Extract the (x, y) coordinate from the center of the cell holding the provided text.  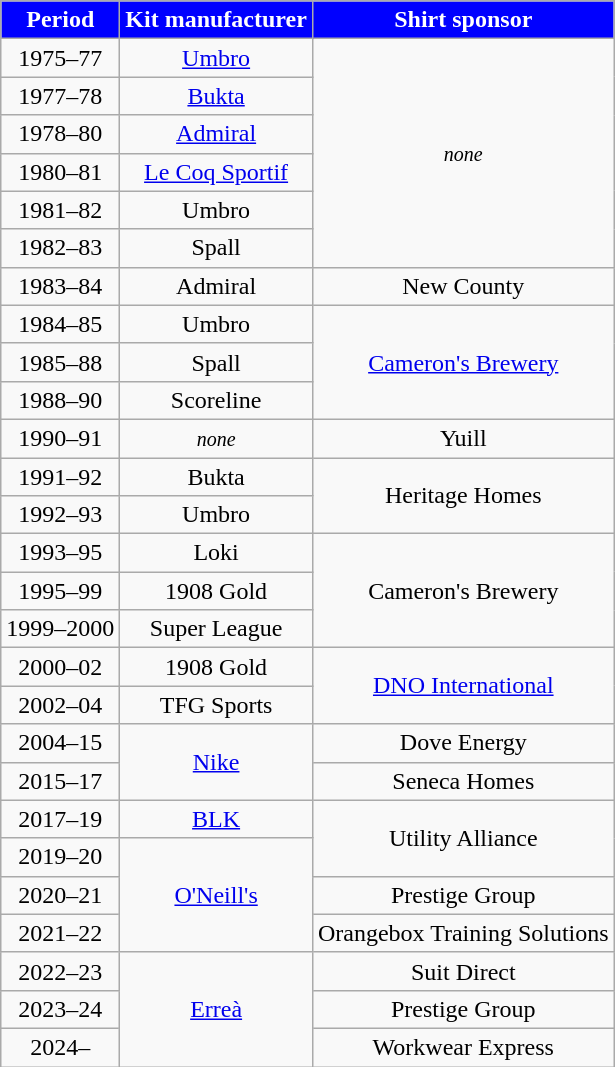
1990–91 (60, 438)
2017–19 (60, 819)
Seneca Homes (463, 781)
1977–78 (60, 96)
2023–24 (60, 1009)
BLK (216, 819)
1984–85 (60, 324)
2002–04 (60, 705)
1995–99 (60, 591)
TFG Sports (216, 705)
Orangebox Training Solutions (463, 933)
Kit manufacturer (216, 20)
O'Neill's (216, 895)
Super League (216, 629)
1991–92 (60, 477)
Period (60, 20)
2004–15 (60, 743)
Scoreline (216, 400)
Loki (216, 553)
Utility Alliance (463, 838)
Heritage Homes (463, 496)
2022–23 (60, 971)
1985–88 (60, 362)
1982–83 (60, 248)
2000–02 (60, 667)
2021–22 (60, 933)
Workwear Express (463, 1047)
2024– (60, 1047)
1983–84 (60, 286)
Yuill (463, 438)
1992–93 (60, 515)
Dove Energy (463, 743)
1975–77 (60, 58)
Suit Direct (463, 971)
2020–21 (60, 895)
1988–90 (60, 400)
2019–20 (60, 857)
1981–82 (60, 210)
New County (463, 286)
2015–17 (60, 781)
DNO International (463, 686)
1980–81 (60, 172)
Nike (216, 762)
Erreà (216, 1009)
Shirt sponsor (463, 20)
Le Coq Sportif (216, 172)
1993–95 (60, 553)
1999–2000 (60, 629)
1978–80 (60, 134)
